Return the (x, y) coordinate for the center point of the cell that contains the specified text.  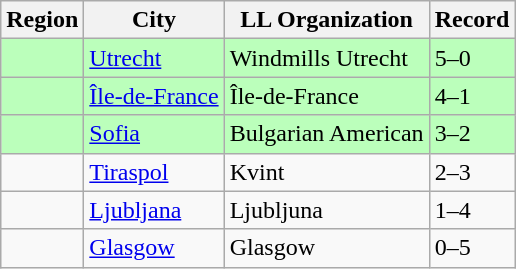
Windmills Utrecht (326, 58)
Ljubljana (154, 210)
LL Organization (326, 20)
City (154, 20)
Tiraspol (154, 172)
Utrecht (154, 58)
Bulgarian American (326, 134)
Region (42, 20)
Record (472, 20)
1–4 (472, 210)
5–0 (472, 58)
Sofia (154, 134)
4–1 (472, 96)
0–5 (472, 248)
Ljubljuna (326, 210)
3–2 (472, 134)
2–3 (472, 172)
Kvint (326, 172)
